Capture the cell that displays the provided text and extract its (X, Y) central coordinate. 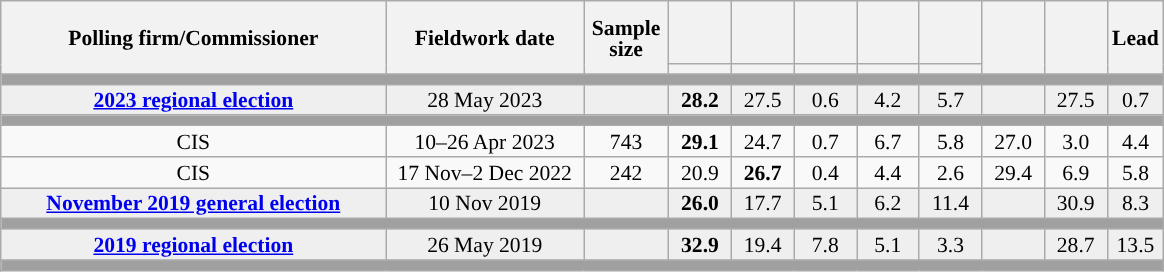
13.5 (1136, 244)
6.2 (888, 204)
8.3 (1136, 204)
Fieldwork date (485, 38)
26 May 2019 (485, 244)
5.7 (950, 100)
10–26 Apr 2023 (485, 142)
10 Nov 2019 (485, 204)
6.7 (888, 142)
19.4 (762, 244)
2023 regional election (194, 100)
2.6 (950, 172)
29.4 (1014, 172)
17 Nov–2 Dec 2022 (485, 172)
743 (626, 142)
17.7 (762, 204)
26.0 (700, 204)
242 (626, 172)
27.0 (1014, 142)
28.7 (1076, 244)
20.9 (700, 172)
0.6 (826, 100)
28.2 (700, 100)
29.1 (700, 142)
3.3 (950, 244)
26.7 (762, 172)
32.9 (700, 244)
0.4 (826, 172)
Lead (1136, 38)
Polling firm/Commissioner (194, 38)
28 May 2023 (485, 100)
11.4 (950, 204)
Sample size (626, 38)
24.7 (762, 142)
4.2 (888, 100)
2019 regional election (194, 244)
7.8 (826, 244)
6.9 (1076, 172)
30.9 (1076, 204)
November 2019 general election (194, 204)
3.0 (1076, 142)
